For the text-containing cell, return its midpoint in [x, y] coordinate format. 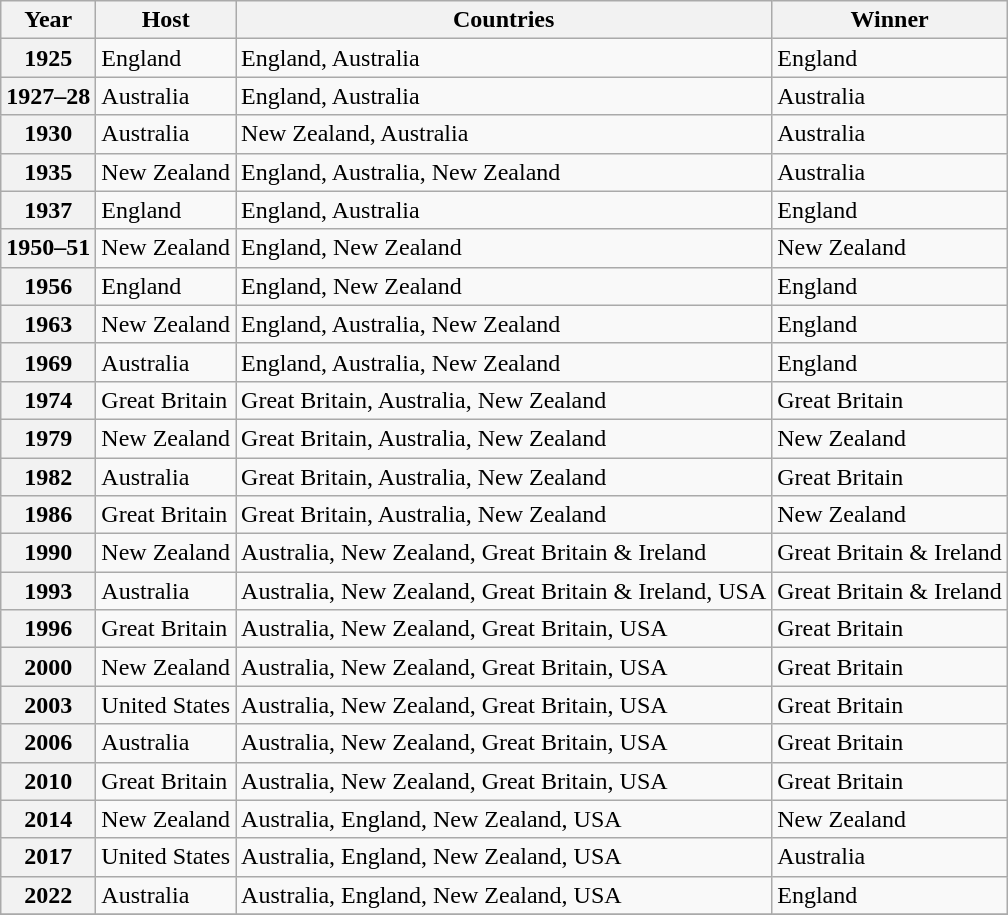
Australia, New Zealand, Great Britain & Ireland, USA [504, 591]
1979 [48, 438]
Countries [504, 20]
1925 [48, 58]
2017 [48, 857]
2010 [48, 781]
2022 [48, 895]
Year [48, 20]
1927–28 [48, 96]
1937 [48, 210]
2003 [48, 705]
2006 [48, 743]
2014 [48, 819]
2000 [48, 667]
1982 [48, 477]
1974 [48, 400]
1963 [48, 324]
1935 [48, 172]
Host [166, 20]
1996 [48, 629]
1930 [48, 134]
1986 [48, 515]
New Zealand, Australia [504, 134]
1950–51 [48, 248]
Winner [890, 20]
1956 [48, 286]
1993 [48, 591]
Australia, New Zealand, Great Britain & Ireland [504, 553]
1969 [48, 362]
1990 [48, 553]
